Extract the [x, y] coordinate from the center of the cell holding the provided text.  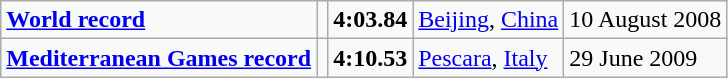
29 June 2009 [646, 58]
Beijing, China [488, 20]
10 August 2008 [646, 20]
World record [159, 20]
4:03.84 [370, 20]
Mediterranean Games record [159, 58]
4:10.53 [370, 58]
Pescara, Italy [488, 58]
